Detect which cell encompasses the target text, then output its (X, Y) center coordinate. 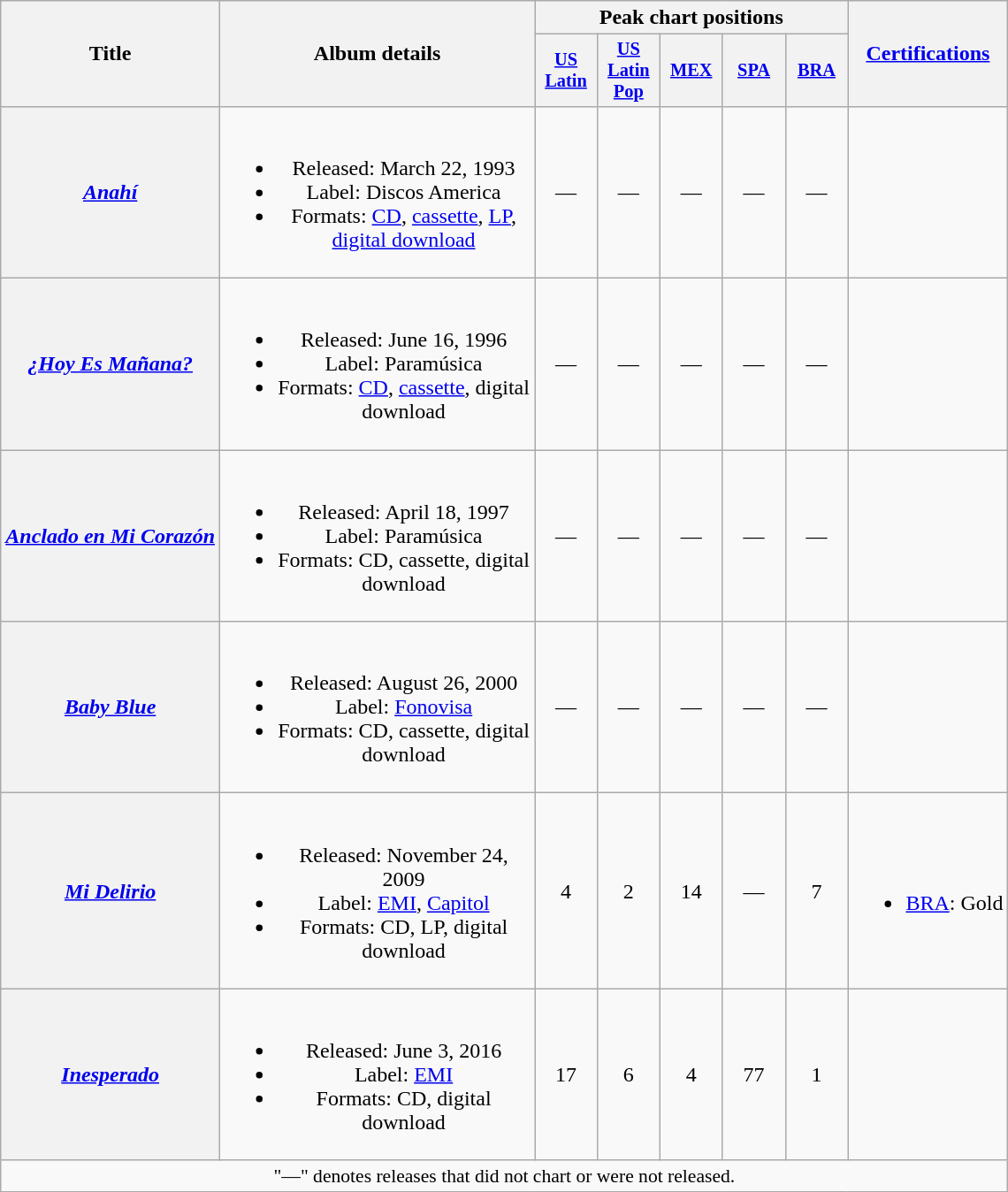
Anclado en Mi Corazón (111, 536)
Title (111, 54)
US Latin Pop (628, 71)
1 (817, 1074)
Released: April 18, 1997Label: ParamúsicaFormats: CD, cassette, digital download (378, 536)
Mi Delirio (111, 891)
17 (566, 1074)
Inesperado (111, 1074)
US Latin (566, 71)
"—" denotes releases that did not chart or were not released. (504, 1176)
Baby Blue (111, 707)
Released: June 16, 1996Label: ParamúsicaFormats: CD, cassette, digital download (378, 364)
Released: March 22, 1993Label: Discos AmericaFormats: CD, cassette, LP, digital download (378, 192)
Released: June 3, 2016Label: EMIFormats: CD, digital download (378, 1074)
Released: November 24, 2009Label: EMI, CapitolFormats: CD, LP, digital download (378, 891)
77 (753, 1074)
2 (628, 891)
14 (691, 891)
Peak chart positions (691, 18)
MEX (691, 71)
BRA (817, 71)
Anahí (111, 192)
¿Hoy Es Mañana? (111, 364)
BRA: Gold (928, 891)
Released: August 26, 2000Label: FonovisaFormats: CD, cassette, digital download (378, 707)
6 (628, 1074)
SPA (753, 71)
Album details (378, 54)
7 (817, 891)
Certifications (928, 54)
